Determine the (x, y) coordinate at the center of the cell enclosing the given text.  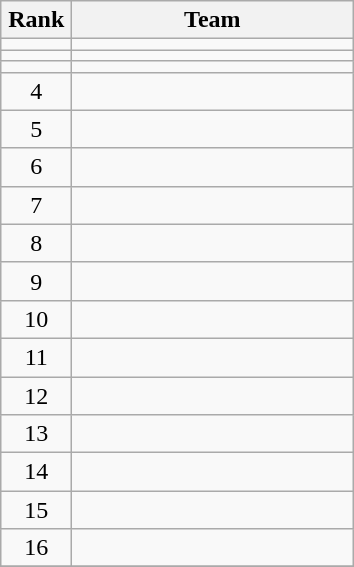
13 (36, 434)
8 (36, 243)
9 (36, 281)
16 (36, 548)
10 (36, 319)
5 (36, 129)
6 (36, 167)
Rank (36, 20)
12 (36, 395)
4 (36, 91)
14 (36, 472)
Team (212, 20)
7 (36, 205)
11 (36, 357)
15 (36, 510)
